Scan for the cell matching the given text and deliver its (X, Y) coordinate at center. 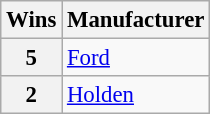
Ford (136, 58)
2 (32, 95)
5 (32, 58)
Manufacturer (136, 20)
Holden (136, 95)
Wins (32, 20)
